Locate the cell with the specified text and output its [x, y] center coordinate. 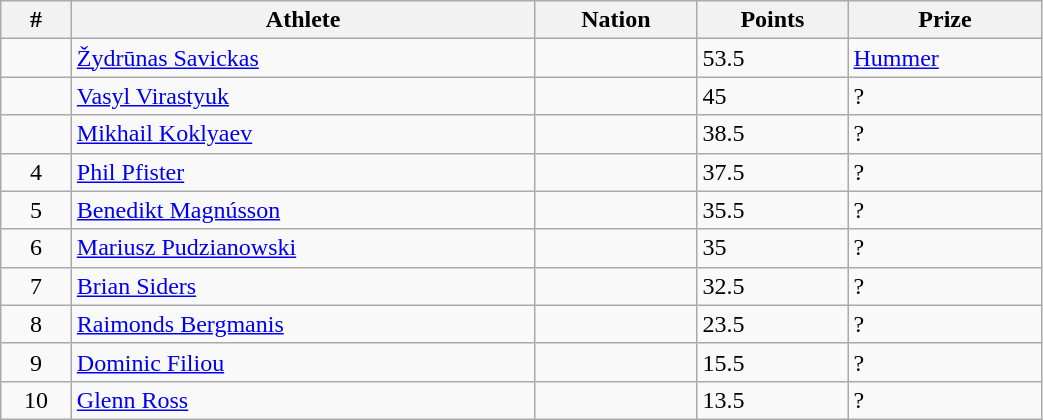
Brian Siders [303, 286]
Prize [945, 20]
32.5 [772, 286]
15.5 [772, 362]
Žydrūnas Savickas [303, 58]
Raimonds Bergmanis [303, 324]
Points [772, 20]
7 [36, 286]
Vasyl Virastyuk [303, 96]
# [36, 20]
9 [36, 362]
5 [36, 210]
Phil Pfister [303, 172]
37.5 [772, 172]
Mikhail Koklyaev [303, 134]
Hummer [945, 58]
10 [36, 400]
Benedikt Magnússon [303, 210]
23.5 [772, 324]
Dominic Filiou [303, 362]
53.5 [772, 58]
45 [772, 96]
4 [36, 172]
Glenn Ross [303, 400]
35.5 [772, 210]
38.5 [772, 134]
35 [772, 248]
8 [36, 324]
Nation [616, 20]
Mariusz Pudzianowski [303, 248]
Athlete [303, 20]
13.5 [772, 400]
6 [36, 248]
